Output the [x, y] coordinate of the center of the cell containing the given text.  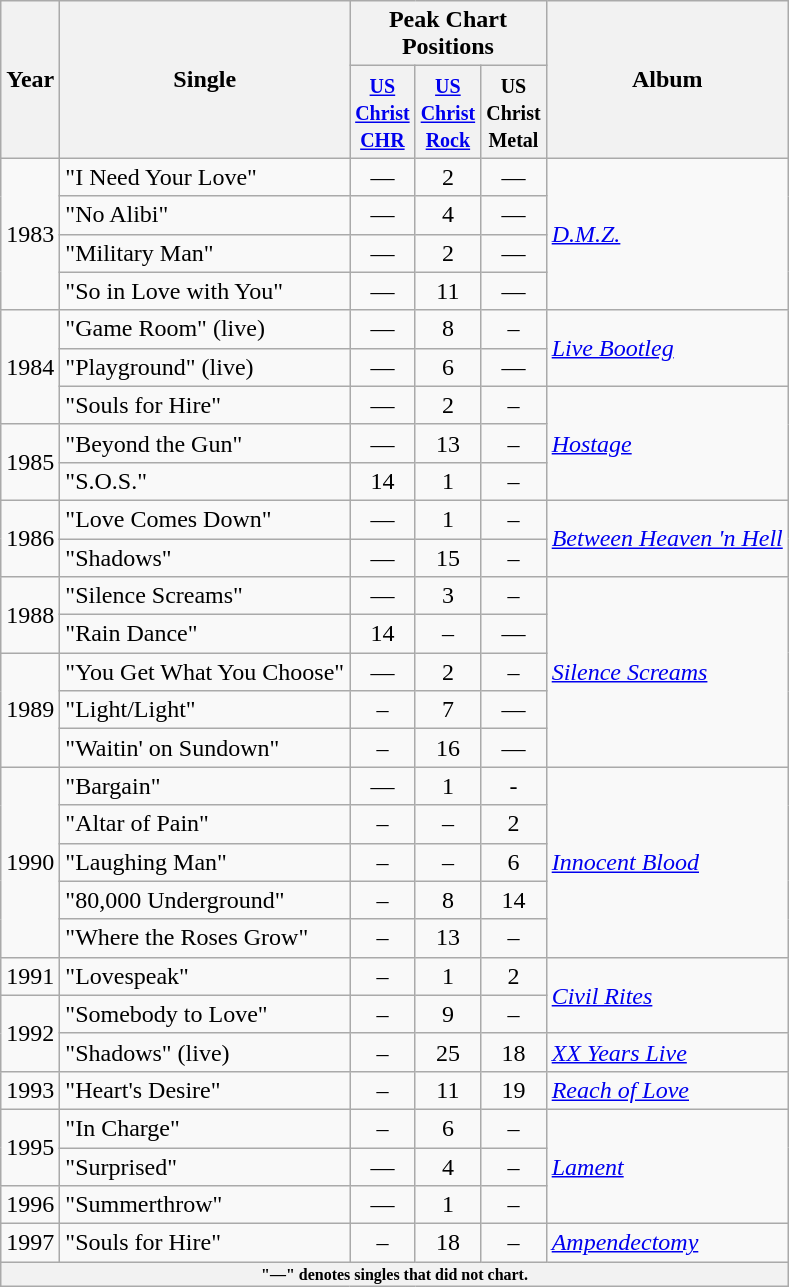
"I Need Your Love" [205, 177]
"Playground" (live) [205, 367]
"Silence Screams" [205, 596]
USChristRock [448, 112]
"Where the Roses Grow" [205, 938]
1997 [30, 1243]
"Rain Dance" [205, 634]
1991 [30, 976]
Civil Rites [667, 995]
"Altar of Pain" [205, 824]
"Summerthrow" [205, 1205]
"Military Man" [205, 253]
"No Alibi" [205, 215]
1984 [30, 367]
1985 [30, 462]
Ampendectomy [667, 1243]
1988 [30, 615]
Innocent Blood [667, 862]
"Love Comes Down" [205, 519]
16 [448, 748]
"So in Love with You" [205, 291]
"Lovespeak" [205, 976]
"Shadows" (live) [205, 1052]
Lament [667, 1166]
"Beyond the Gun" [205, 443]
"80,000 Underground" [205, 900]
"Waitin' on Sundown" [205, 748]
Reach of Love [667, 1090]
- [514, 786]
Album [667, 80]
"Bargain" [205, 786]
7 [448, 710]
1989 [30, 710]
"Heart's Desire" [205, 1090]
1995 [30, 1147]
1986 [30, 538]
D.M.Z. [667, 234]
1993 [30, 1090]
USChristCHR [383, 112]
USChristMetal [514, 112]
Live Bootleg [667, 348]
Single [205, 80]
"Game Room" (live) [205, 329]
1990 [30, 862]
"Shadows" [205, 557]
15 [448, 557]
"You Get What You Choose" [205, 672]
Silence Screams [667, 672]
"Surprised" [205, 1167]
9 [448, 1014]
19 [514, 1090]
1983 [30, 234]
1992 [30, 1033]
"Somebody to Love" [205, 1014]
XX Years Live [667, 1052]
25 [448, 1052]
"S.O.S." [205, 481]
1996 [30, 1205]
Between Heaven 'n Hell [667, 538]
"Laughing Man" [205, 862]
Year [30, 80]
Hostage [667, 443]
"—" denotes singles that did not chart. [395, 1274]
Peak Chart Positions [448, 34]
"Light/Light" [205, 710]
"In Charge" [205, 1128]
3 [448, 596]
